Return [x, y] of the center of cell containing provided text 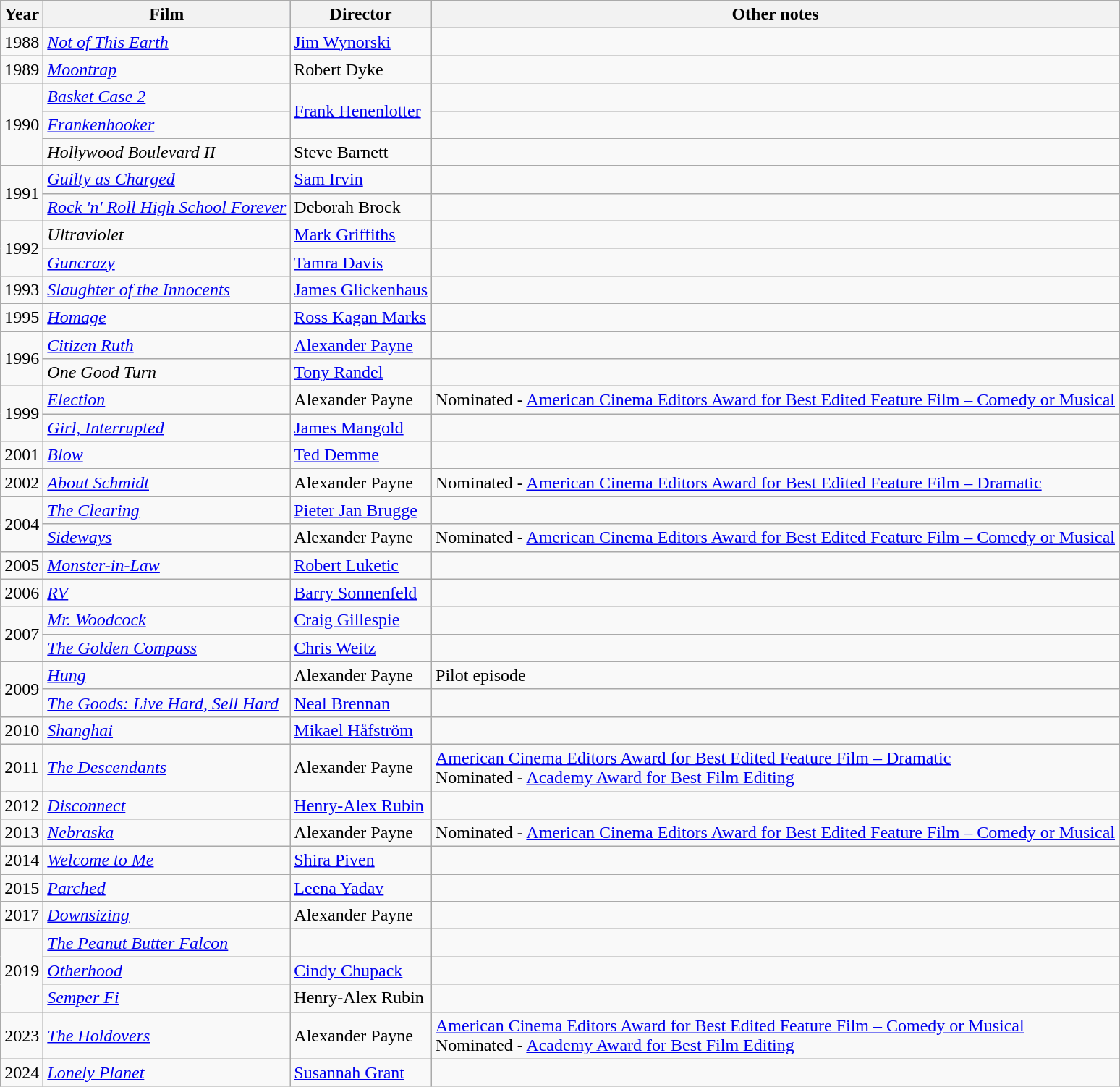
2001 [22, 455]
Film [166, 14]
Leena Yadav [361, 888]
RV [166, 593]
Craig Gillespie [361, 620]
Hung [166, 675]
2006 [22, 593]
2014 [22, 860]
Tamra Davis [361, 262]
Disconnect [166, 805]
Rock 'n' Roll High School Forever [166, 207]
2009 [22, 689]
Nominated - American Cinema Editors Award for Best Edited Feature Film – Dramatic [776, 483]
Guilty as Charged [166, 179]
Sam Irvin [361, 179]
Cindy Chupack [361, 970]
Citizen Ruth [166, 345]
Girl, Interrupted [166, 428]
Otherhood [166, 970]
2011 [22, 767]
Director [361, 14]
1999 [22, 414]
Neal Brennan [361, 703]
Homage [166, 317]
Moontrap [166, 69]
Guncrazy [166, 262]
Barry Sonnenfeld [361, 593]
Other notes [776, 14]
Basket Case 2 [166, 97]
2024 [22, 1073]
2019 [22, 970]
1988 [22, 42]
2017 [22, 915]
Ted Demme [361, 455]
2012 [22, 805]
Election [166, 400]
American Cinema Editors Award for Best Edited Feature Film – Comedy or Musical Nominated - Academy Award for Best Film Editing [776, 1035]
1990 [22, 124]
Not of This Earth [166, 42]
The Goods: Live Hard, Sell Hard [166, 703]
James Mangold [361, 428]
Monster-in-Law [166, 565]
2023 [22, 1035]
2002 [22, 483]
Welcome to Me [166, 860]
Chris Weitz [361, 648]
Tony Randel [361, 373]
Slaughter of the Innocents [166, 289]
2015 [22, 888]
Semper Fi [166, 998]
2007 [22, 634]
1996 [22, 359]
Ross Kagan Marks [361, 317]
Frankenhooker [166, 124]
Shanghai [166, 730]
The Holdovers [166, 1035]
Susannah Grant [361, 1073]
Deborah Brock [361, 207]
The Descendants [166, 767]
Robert Luketic [361, 565]
1989 [22, 69]
The Clearing [166, 510]
1991 [22, 193]
Blow [166, 455]
The Golden Compass [166, 648]
One Good Turn [166, 373]
Steve Barnett [361, 152]
2010 [22, 730]
Sideways [166, 538]
Nebraska [166, 833]
Pilot episode [776, 675]
The Peanut Butter Falcon [166, 943]
1992 [22, 248]
Pieter Jan Brugge [361, 510]
Mikael Håfström [361, 730]
Parched [166, 888]
Frank Henenlotter [361, 111]
Mark Griffiths [361, 234]
Downsizing [166, 915]
2013 [22, 833]
American Cinema Editors Award for Best Edited Feature Film – Dramatic Nominated - Academy Award for Best Film Editing [776, 767]
Jim Wynorski [361, 42]
1993 [22, 289]
Shira Piven [361, 860]
1995 [22, 317]
James Glickenhaus [361, 289]
Year [22, 14]
Robert Dyke [361, 69]
About Schmidt [166, 483]
Mr. Woodcock [166, 620]
Lonely Planet [166, 1073]
Ultraviolet [166, 234]
Hollywood Boulevard II [166, 152]
2004 [22, 524]
2005 [22, 565]
